Provide the (x, y) coordinate of the cell's center where the given text is located.  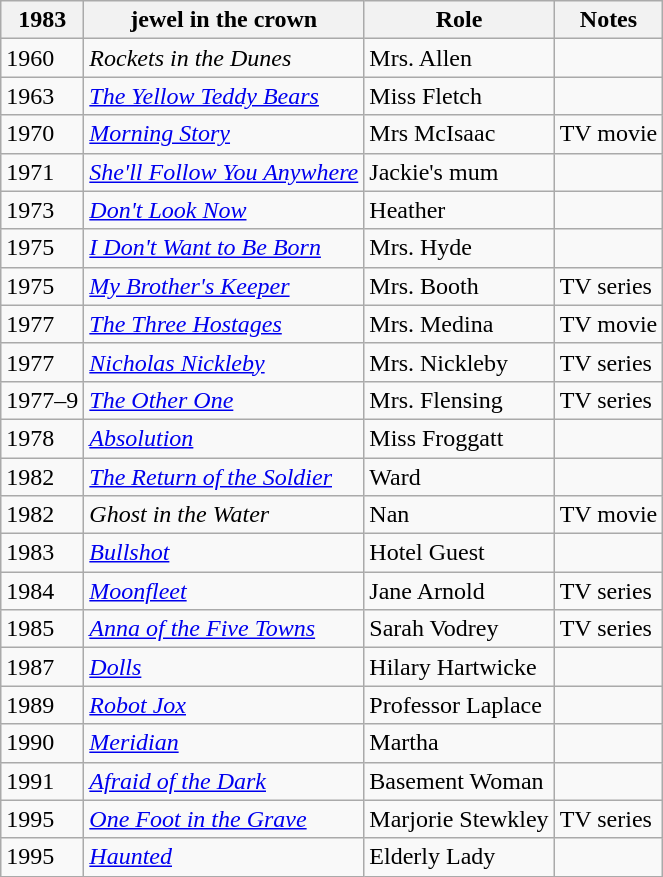
Martha (459, 743)
1963 (42, 96)
Mrs. Nickleby (459, 362)
1987 (42, 667)
Elderly Lady (459, 857)
Dolls (224, 667)
Jackie's mum (459, 172)
Notes (608, 20)
Miss Froggatt (459, 438)
One Foot in the Grave (224, 819)
The Yellow Teddy Bears (224, 96)
She'll Follow You Anywhere (224, 172)
Mrs. Allen (459, 58)
Basement Woman (459, 781)
Rockets in the Dunes (224, 58)
Hotel Guest (459, 553)
Jane Arnold (459, 591)
Bullshot (224, 553)
Nicholas Nickleby (224, 362)
1960 (42, 58)
Mrs. Hyde (459, 248)
Afraid of the Dark (224, 781)
Absolution (224, 438)
The Return of the Soldier (224, 477)
1989 (42, 705)
1971 (42, 172)
Ghost in the Water (224, 515)
1985 (42, 629)
Mrs. Flensing (459, 400)
Sarah Vodrey (459, 629)
1973 (42, 210)
Don't Look Now (224, 210)
The Other One (224, 400)
1990 (42, 743)
Role (459, 20)
Heather (459, 210)
Nan (459, 515)
Morning Story (224, 134)
1977–9 (42, 400)
My Brother's Keeper (224, 286)
Miss Fletch (459, 96)
Mrs. Medina (459, 324)
Moonfleet (224, 591)
Marjorie Stewkley (459, 819)
The Three Hostages (224, 324)
Professor Laplace (459, 705)
jewel in the crown (224, 20)
1970 (42, 134)
1978 (42, 438)
Haunted (224, 857)
Meridian (224, 743)
Anna of the Five Towns (224, 629)
Mrs McIsaac (459, 134)
1984 (42, 591)
I Don't Want to Be Born (224, 248)
Robot Jox (224, 705)
Ward (459, 477)
Hilary Hartwicke (459, 667)
Mrs. Booth (459, 286)
1991 (42, 781)
